For the text-containing cell, return its midpoint in (x, y) coordinate format. 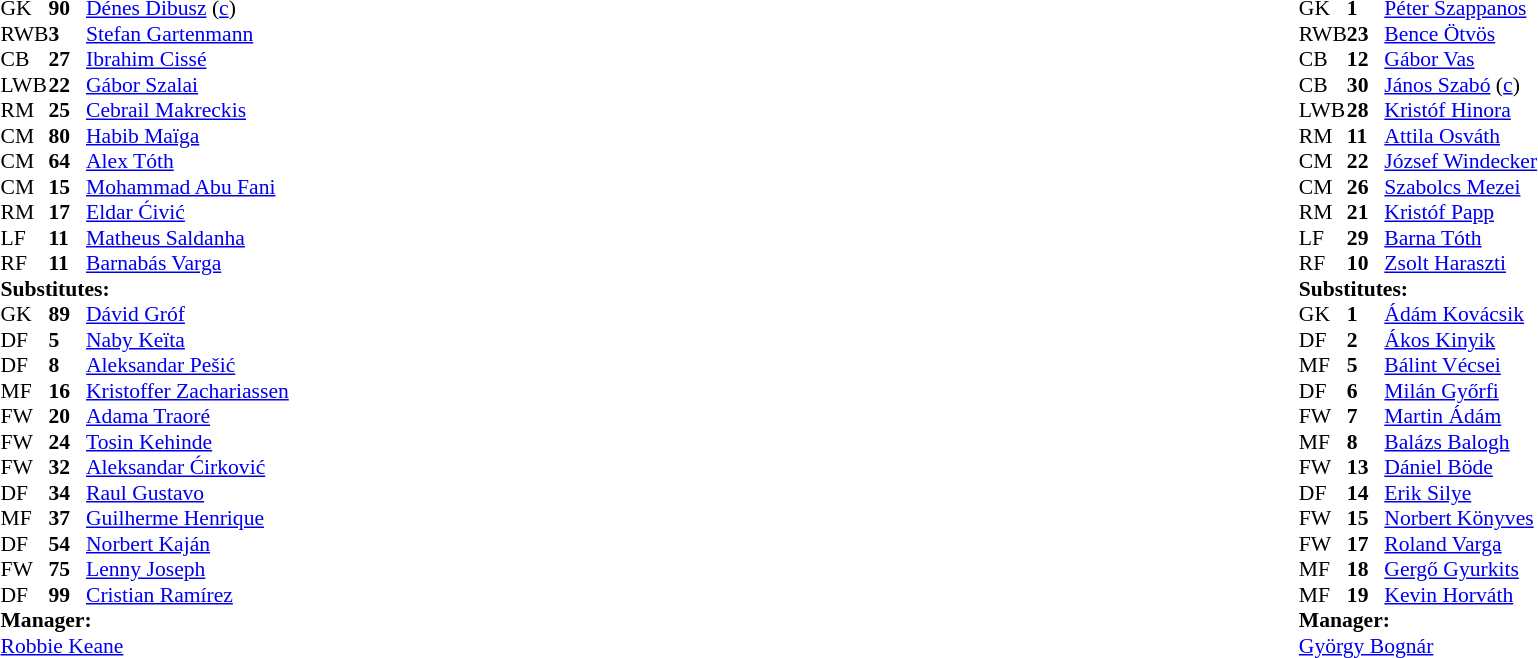
14 (1366, 493)
Mohammad Abu Fani (188, 187)
Norbert Könyves (1460, 519)
Milán Győrfi (1460, 391)
József Windecker (1460, 161)
18 (1366, 569)
Gergő Gyurkits (1460, 569)
Kristóf Papp (1460, 213)
Ákos Kinyik (1460, 340)
3 (67, 34)
Szabolcs Mezei (1460, 187)
7 (1366, 417)
24 (67, 442)
54 (67, 544)
Ádám Kovácsik (1460, 315)
Alex Tóth (188, 161)
13 (1366, 467)
26 (1366, 187)
Bence Ötvös (1460, 34)
29 (1366, 238)
Guilherme Henrique (188, 519)
Stefan Gartenmann (188, 34)
20 (67, 417)
30 (1366, 85)
34 (67, 493)
Barna Tóth (1460, 238)
Raul Gustavo (188, 493)
Dávid Gróf (188, 315)
23 (1366, 34)
21 (1366, 213)
Gábor Vas (1460, 59)
Aleksandar Pešić (188, 365)
Roland Varga (1460, 544)
Erik Silye (1460, 493)
10 (1366, 263)
Martin Ádám (1460, 417)
Adama Traoré (188, 417)
Attila Osváth (1460, 136)
Eldar Ćivić (188, 213)
Bálint Vécsei (1460, 365)
Aleksandar Ćirković (188, 467)
Balázs Balogh (1460, 442)
Cebrail Makreckis (188, 111)
27 (67, 59)
János Szabó (c) (1460, 85)
37 (67, 519)
1 (1366, 315)
19 (1366, 595)
80 (67, 136)
2 (1366, 340)
Barnabás Varga (188, 263)
25 (67, 111)
Tosin Kehinde (188, 442)
Kristoffer Zachariassen (188, 391)
32 (67, 467)
Ibrahim Cissé (188, 59)
16 (67, 391)
Cristian Ramírez (188, 595)
75 (67, 569)
28 (1366, 111)
89 (67, 315)
Kevin Horváth (1460, 595)
6 (1366, 391)
Matheus Saldanha (188, 238)
Lenny Joseph (188, 569)
Dániel Böde (1460, 467)
Naby Keïta (188, 340)
Zsolt Haraszti (1460, 263)
12 (1366, 59)
Kristóf Hinora (1460, 111)
64 (67, 161)
99 (67, 595)
Norbert Kaján (188, 544)
Gábor Szalai (188, 85)
Habib Maïga (188, 136)
